Find where the given text appears and provide that cell's center as (x, y) coordinate. 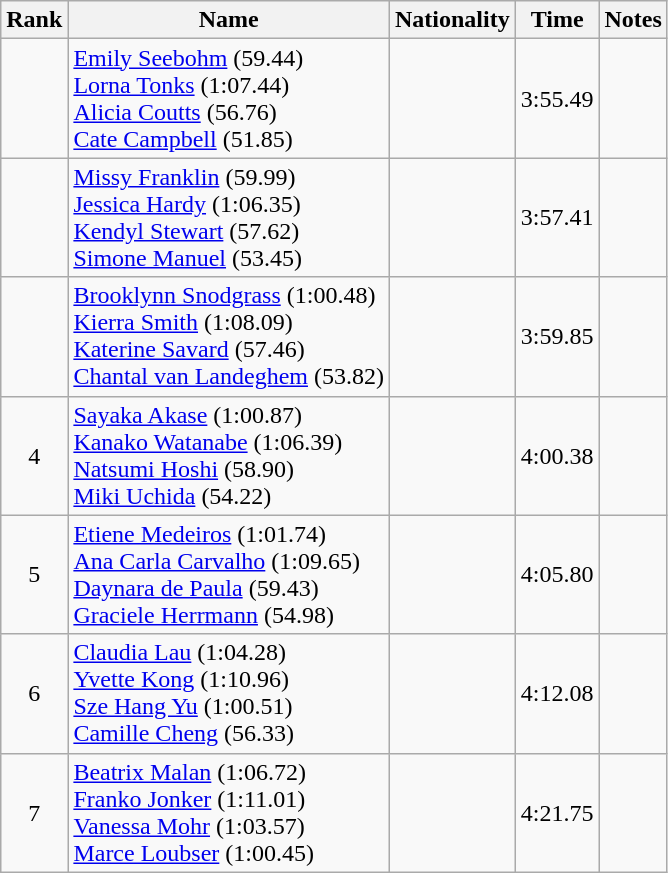
Notes (633, 20)
Rank (34, 20)
Nationality (452, 20)
4 (34, 456)
Brooklynn Snodgrass (1:00.48) Kierra Smith (1:08.09) Katerine Savard (57.46) Chantal van Landeghem (53.82) (229, 336)
6 (34, 694)
5 (34, 574)
Name (229, 20)
Sayaka Akase (1:00.87) Kanako Watanabe (1:06.39) Natsumi Hoshi (58.90) Miki Uchida (54.22) (229, 456)
3:59.85 (557, 336)
4:05.80 (557, 574)
3:55.49 (557, 98)
Beatrix Malan (1:06.72) Franko Jonker (1:11.01) Vanessa Mohr (1:03.57) Marce Loubser (1:00.45) (229, 812)
4:12.08 (557, 694)
Etiene Medeiros (1:01.74) Ana Carla Carvalho (1:09.65) Daynara de Paula (59.43) Graciele Herrmann (54.98) (229, 574)
4:00.38 (557, 456)
3:57.41 (557, 218)
Time (557, 20)
Emily Seebohm (59.44) Lorna Tonks (1:07.44) Alicia Coutts (56.76) Cate Campbell (51.85) (229, 98)
Missy Franklin (59.99) Jessica Hardy (1:06.35) Kendyl Stewart (57.62) Simone Manuel (53.45) (229, 218)
Claudia Lau (1:04.28) Yvette Kong (1:10.96) Sze Hang Yu (1:00.51) Camille Cheng (56.33) (229, 694)
7 (34, 812)
4:21.75 (557, 812)
